Pinpoint the cell where the given text exists, returning its (X, Y) midpoint coordinate. 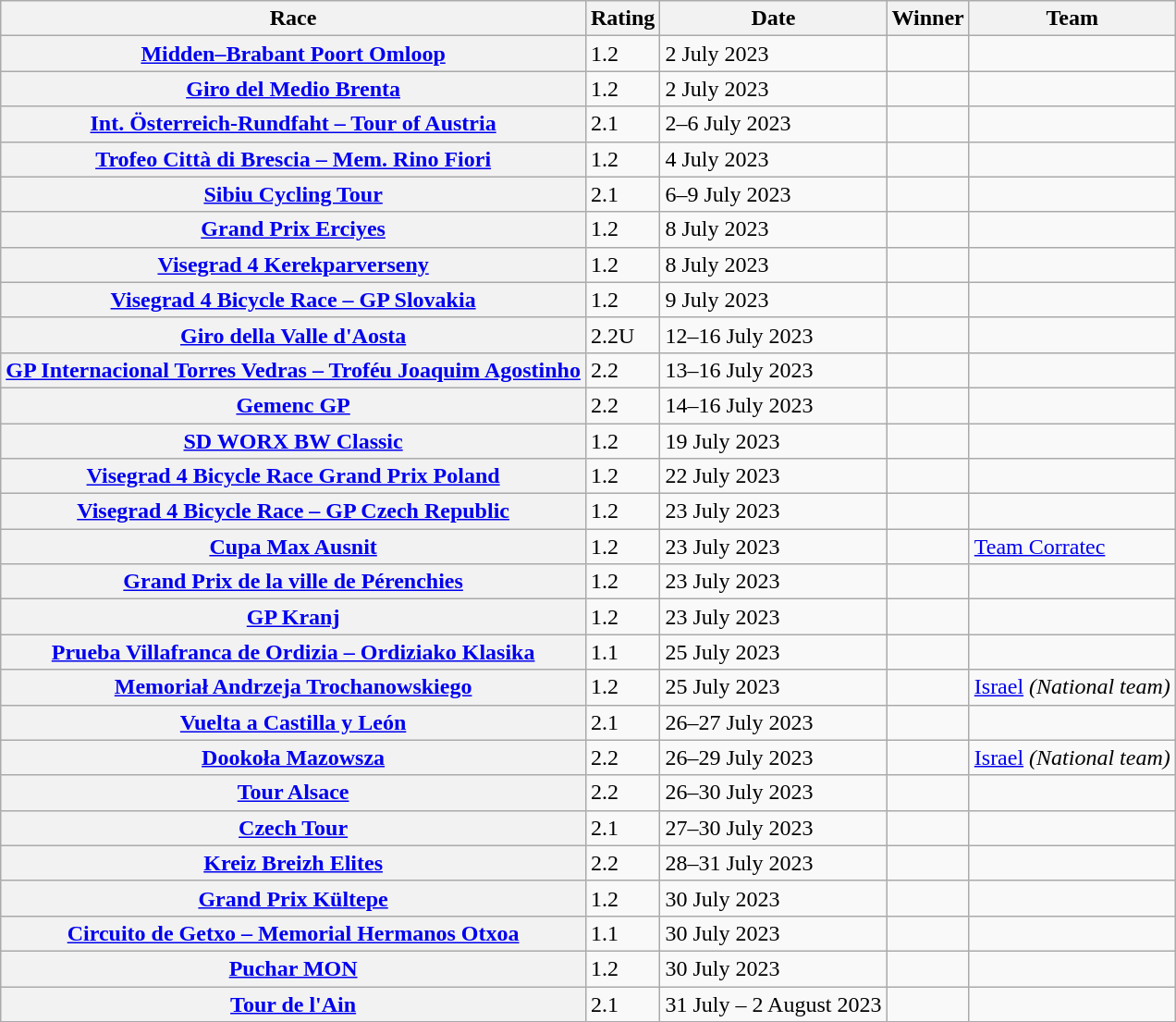
Tour Alsace (294, 793)
12–16 July 2023 (773, 335)
Giro della Valle d'Aosta (294, 335)
Int. Österreich-Rundfaht – Tour of Austria (294, 124)
Giro del Medio Brenta (294, 89)
22 July 2023 (773, 476)
26–27 July 2023 (773, 722)
31 July – 2 August 2023 (773, 1004)
6–9 July 2023 (773, 194)
14–16 July 2023 (773, 405)
Team Corratec (1072, 547)
Cupa Max Ausnit (294, 547)
2.2U (622, 335)
Circuito de Getxo – Memorial Hermanos Otxoa (294, 933)
4 July 2023 (773, 159)
Trofeo Città di Brescia – Mem. Rino Fiori (294, 159)
Prueba Villafranca de Ordizia – Ordiziako Klasika (294, 652)
Winner (928, 18)
Czech Tour (294, 828)
Memoriał Andrzeja Trochanowskiego (294, 687)
Midden–Brabant Poort Omloop (294, 54)
2–6 July 2023 (773, 124)
13–16 July 2023 (773, 370)
26–30 July 2023 (773, 793)
Grand Prix Kültepe (294, 898)
Visegrad 4 Kerekparverseny (294, 265)
Gemenc GP (294, 405)
Vuelta a Castilla y León (294, 722)
GP Kranj (294, 617)
SD WORX BW Classic (294, 441)
Grand Prix de la ville de Pérenchies (294, 582)
28–31 July 2023 (773, 863)
Dookoła Mazowsza (294, 757)
19 July 2023 (773, 441)
Team (1072, 18)
9 July 2023 (773, 300)
GP Internacional Torres Vedras – Troféu Joaquim Agostinho (294, 370)
Date (773, 18)
Tour de l'Ain (294, 1004)
Grand Prix Erciyes (294, 229)
Race (294, 18)
Sibiu Cycling Tour (294, 194)
Visegrad 4 Bicycle Race Grand Prix Poland (294, 476)
Visegrad 4 Bicycle Race – GP Slovakia (294, 300)
Puchar MON (294, 968)
Rating (622, 18)
27–30 July 2023 (773, 828)
26–29 July 2023 (773, 757)
Kreiz Breizh Elites (294, 863)
Visegrad 4 Bicycle Race – GP Czech Republic (294, 511)
